Output the [x, y] coordinate of the center of the cell containing the given text.  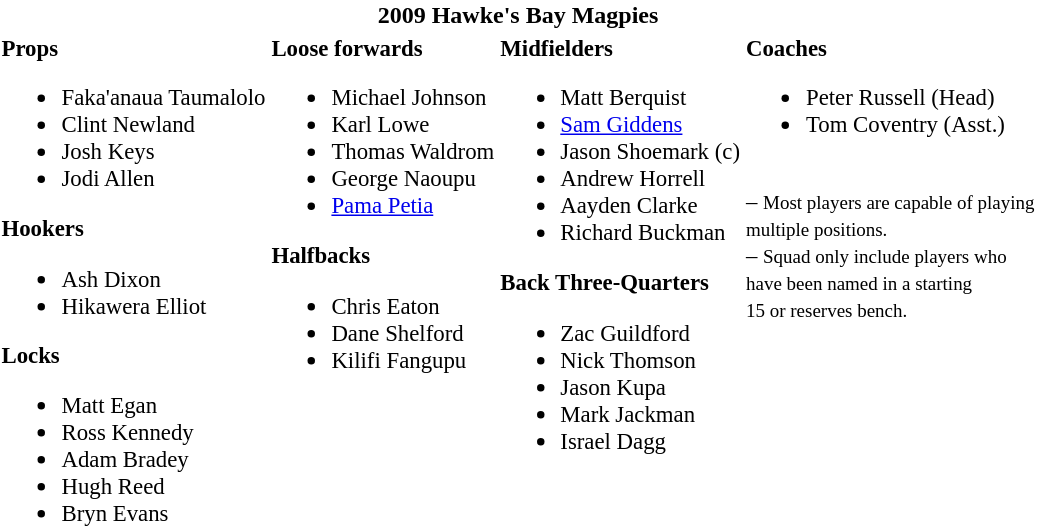
2009 Hawke's Bay Magpies [518, 15]
